For the text-containing cell, return its midpoint in (x, y) coordinate format. 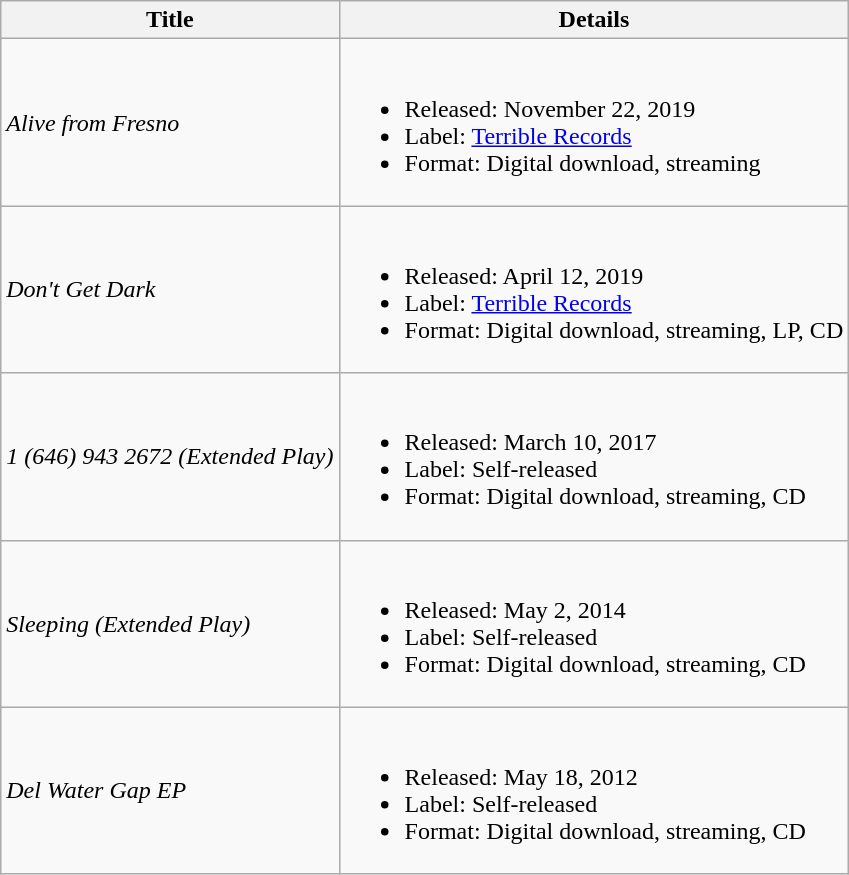
Released: November 22, 2019Label: Terrible RecordsFormat: Digital download, streaming (594, 122)
Released: May 18, 2012Label: Self-releasedFormat: Digital download, streaming, CD (594, 790)
Don't Get Dark (170, 290)
1 (646) 943 2672 (Extended Play) (170, 456)
Title (170, 20)
Sleeping (Extended Play) (170, 624)
Released: March 10, 2017Label: Self-releasedFormat: Digital download, streaming, CD (594, 456)
Released: May 2, 2014Label: Self-releasedFormat: Digital download, streaming, CD (594, 624)
Alive from Fresno (170, 122)
Released: April 12, 2019Label: Terrible RecordsFormat: Digital download, streaming, LP, CD (594, 290)
Details (594, 20)
Del Water Gap EP (170, 790)
